Return (x, y) of the center of cell containing provided text 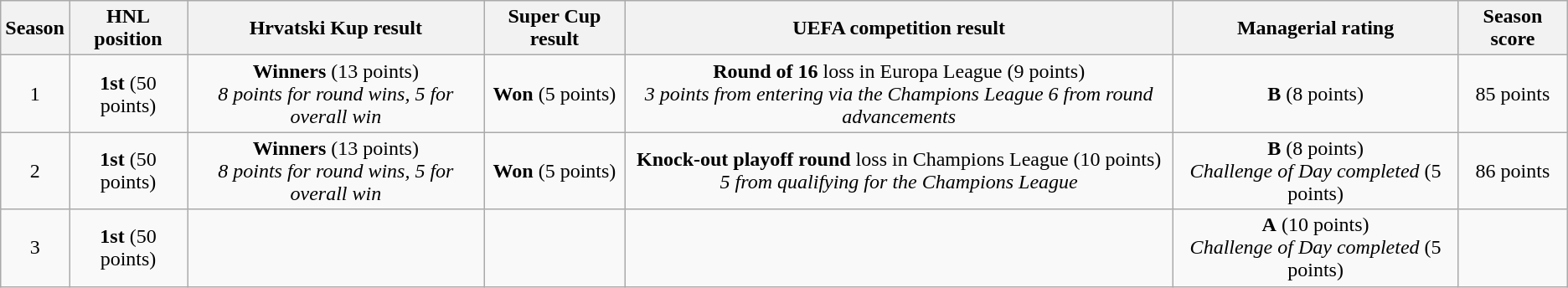
2 (35, 171)
Managerial rating (1316, 28)
A (10 points)Challenge of Day completed (5 points) (1316, 248)
85 points (1513, 94)
Round of 16 loss in Europa League (9 points)3 points from entering via the Champions League 6 from round advancements (900, 94)
UEFA competition result (900, 28)
Season (35, 28)
B (8 points) (1316, 94)
1 (35, 94)
Hrvatski Kup result (337, 28)
HNL position (127, 28)
Knock-out playoff round loss in Champions League (10 points)5 from qualifying for the Champions League (900, 171)
B (8 points)Challenge of Day completed (5 points) (1316, 171)
86 points (1513, 171)
3 (35, 248)
Season score (1513, 28)
Super Cup result (554, 28)
